Find where the given text appears and provide that cell's center as (X, Y) coordinate. 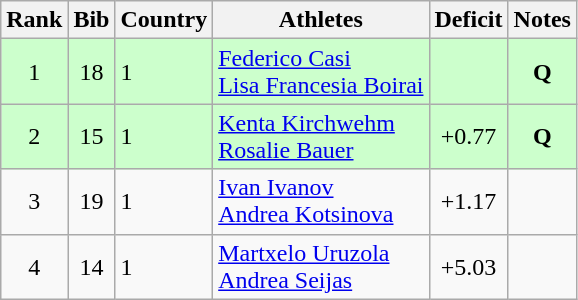
Athletes (321, 20)
4 (34, 266)
2 (34, 136)
Federico CasiLisa Francesia Boirai (321, 72)
Country (164, 20)
Rank (34, 20)
Martxelo UruzolaAndrea Seijas (321, 266)
Ivan IvanovAndrea Kotsinova (321, 202)
+0.77 (468, 136)
+5.03 (468, 266)
Notes (542, 20)
15 (92, 136)
19 (92, 202)
Bib (92, 20)
3 (34, 202)
+1.17 (468, 202)
14 (92, 266)
Kenta KirchwehmRosalie Bauer (321, 136)
Deficit (468, 20)
18 (92, 72)
